Provide the (x, y) coordinate of the cell's center where the given text is located.  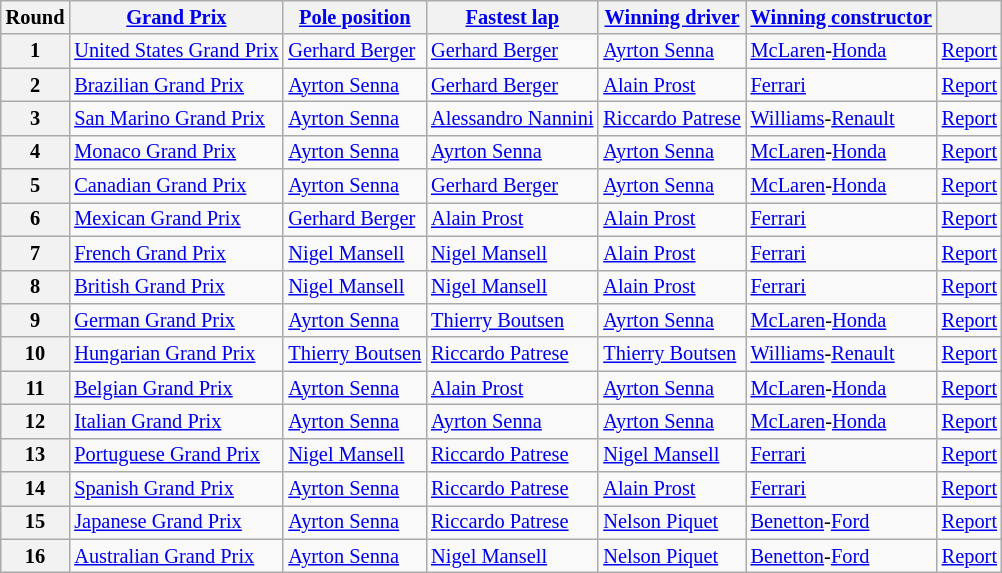
German Grand Prix (176, 320)
Mexican Grand Prix (176, 219)
16 (36, 556)
10 (36, 354)
8 (36, 287)
11 (36, 388)
15 (36, 522)
Grand Prix (176, 17)
Hungarian Grand Prix (176, 354)
13 (36, 455)
5 (36, 186)
Portuguese Grand Prix (176, 455)
1 (36, 51)
Spanish Grand Prix (176, 489)
Brazilian Grand Prix (176, 85)
San Marino Grand Prix (176, 118)
14 (36, 489)
Alessandro Nannini (512, 118)
9 (36, 320)
Winning driver (672, 17)
Belgian Grand Prix (176, 388)
Japanese Grand Prix (176, 522)
Winning constructor (842, 17)
Monaco Grand Prix (176, 152)
Fastest lap (512, 17)
British Grand Prix (176, 287)
Canadian Grand Prix (176, 186)
Round (36, 17)
French Grand Prix (176, 253)
Italian Grand Prix (176, 421)
Pole position (354, 17)
4 (36, 152)
United States Grand Prix (176, 51)
3 (36, 118)
6 (36, 219)
Australian Grand Prix (176, 556)
2 (36, 85)
12 (36, 421)
7 (36, 253)
